Extract the [x, y] coordinate from the center of the cell holding the provided text.  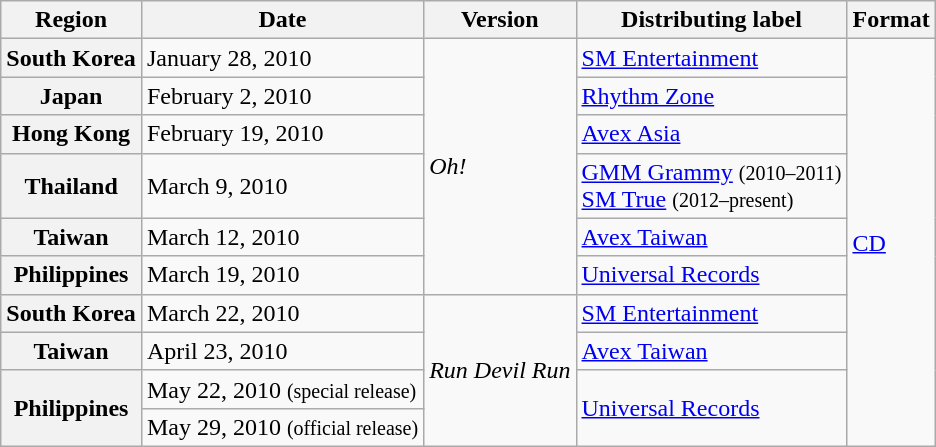
Run Devil Run [500, 370]
Japan [72, 96]
Distributing label [712, 20]
May 29, 2010 (official release) [282, 427]
GMM Grammy (2010–2011)SM True (2012–present) [712, 186]
Version [500, 20]
CD [891, 243]
January 28, 2010 [282, 58]
March 19, 2010 [282, 275]
March 12, 2010 [282, 237]
April 23, 2010 [282, 351]
March 22, 2010 [282, 313]
February 19, 2010 [282, 134]
Date [282, 20]
Region [72, 20]
Oh! [500, 166]
Rhythm Zone [712, 96]
March 9, 2010 [282, 186]
February 2, 2010 [282, 96]
Hong Kong [72, 134]
Avex Asia [712, 134]
May 22, 2010 (special release) [282, 389]
Thailand [72, 186]
Format [891, 20]
